Locate the cell with the specified text and output its [x, y] center coordinate. 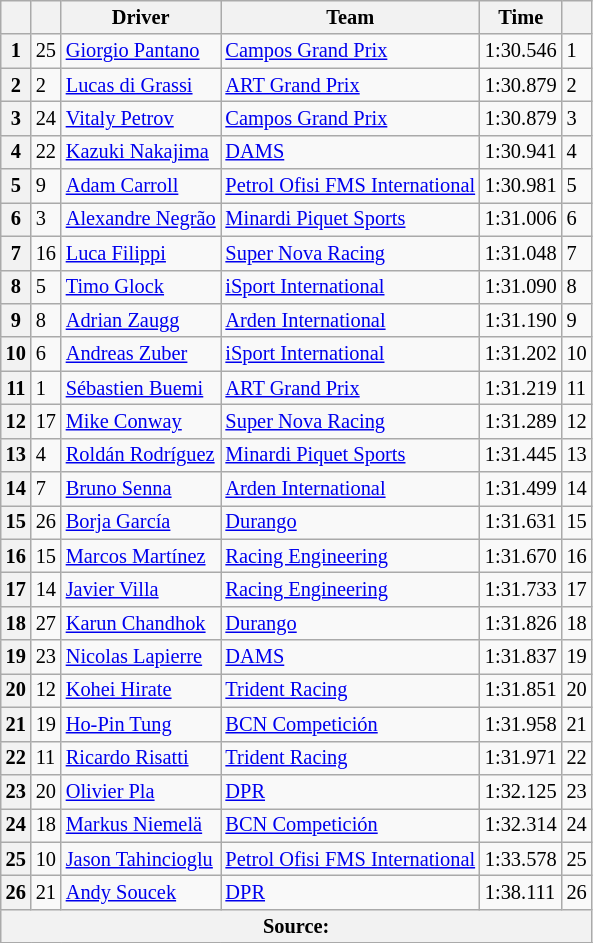
Lucas di Grassi [141, 85]
1:31.006 [521, 219]
1:31.445 [521, 455]
Andy Soucek [141, 892]
1:31.971 [521, 758]
1:31.670 [521, 556]
1:31.190 [521, 320]
1:31.202 [521, 354]
1:30.546 [521, 51]
1:31.837 [521, 657]
Roldán Rodríguez [141, 455]
Kohei Hirate [141, 690]
1:31.219 [521, 388]
Giorgio Pantano [141, 51]
Timo Glock [141, 287]
1:32.125 [521, 791]
Marcos Martínez [141, 556]
Sébastien Buemi [141, 388]
Team [350, 17]
1:31.958 [521, 724]
Ho-Pin Tung [141, 724]
1:31.289 [521, 421]
Alexandre Negrão [141, 219]
1:31.090 [521, 287]
1:31.826 [521, 623]
1:31.733 [521, 589]
Vitaly Petrov [141, 118]
Ricardo Risatti [141, 758]
1:32.314 [521, 825]
1:38.111 [521, 892]
1:31.851 [521, 690]
Source: [296, 926]
1:31.499 [521, 489]
27 [46, 623]
1:33.578 [521, 859]
1:31.631 [521, 522]
Bruno Senna [141, 489]
Time [521, 17]
Adrian Zaugg [141, 320]
Javier Villa [141, 589]
Nicolas Lapierre [141, 657]
1:30.981 [521, 186]
Markus Niemelä [141, 825]
Mike Conway [141, 421]
Driver [141, 17]
1:30.941 [521, 152]
Borja García [141, 522]
Olivier Pla [141, 791]
Adam Carroll [141, 186]
1:31.048 [521, 253]
Kazuki Nakajima [141, 152]
Andreas Zuber [141, 354]
Luca Filippi [141, 253]
Jason Tahincioglu [141, 859]
Karun Chandhok [141, 623]
